Return (x, y) of the center of cell containing provided text 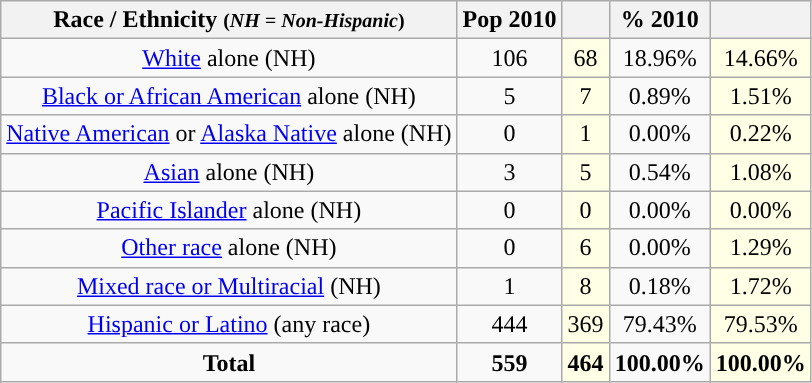
Black or African American alone (NH) (229, 96)
Hispanic or Latino (any race) (229, 324)
Total (229, 362)
3 (510, 172)
Pop 2010 (510, 20)
79.43% (660, 324)
Pacific Islander alone (NH) (229, 210)
Native American or Alaska Native alone (NH) (229, 134)
79.53% (760, 324)
369 (586, 324)
0.89% (660, 96)
106 (510, 58)
444 (510, 324)
0.54% (660, 172)
7 (586, 96)
1.51% (760, 96)
% 2010 (660, 20)
559 (510, 362)
464 (586, 362)
68 (586, 58)
6 (586, 248)
8 (586, 286)
1.72% (760, 286)
0.22% (760, 134)
Race / Ethnicity (NH = Non-Hispanic) (229, 20)
Asian alone (NH) (229, 172)
1.29% (760, 248)
0.18% (660, 286)
White alone (NH) (229, 58)
Mixed race or Multiracial (NH) (229, 286)
Other race alone (NH) (229, 248)
1.08% (760, 172)
18.96% (660, 58)
14.66% (760, 58)
